Output the (X, Y) coordinate of the center of the cell containing the given text.  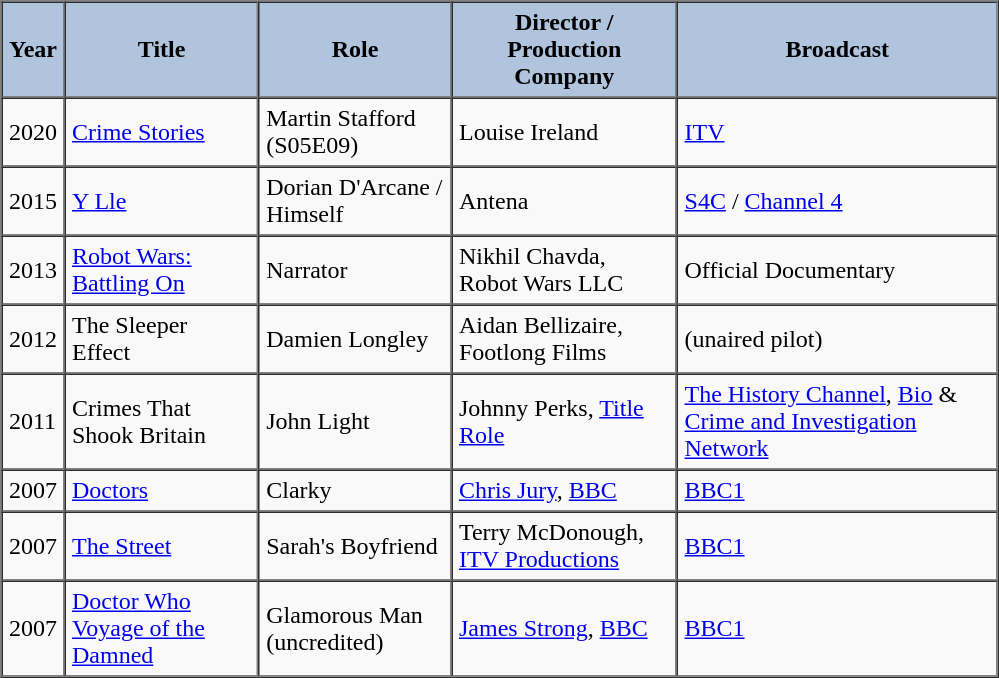
Nikhil Chavda, Robot Wars LLC (564, 270)
Year (34, 50)
ITV (837, 132)
Director / Production Company (564, 50)
The Sleeper Effect (161, 338)
(unaired pilot) (837, 338)
Dorian D'Arcane / Himself (356, 200)
The Street (161, 546)
Crime Stories (161, 132)
2020 (34, 132)
Robot Wars: Battling On (161, 270)
Damien Longley (356, 338)
Crimes That Shook Britain (161, 422)
Broadcast (837, 50)
Official Documentary (837, 270)
2011 (34, 422)
Glamorous Man (uncredited) (356, 628)
Terry McDonough, ITV Productions (564, 546)
S4C / Channel 4 (837, 200)
John Light (356, 422)
Martin Stafford (S05E09) (356, 132)
Sarah's Boyfriend (356, 546)
Chris Jury, BBC (564, 491)
Y Lle (161, 200)
The History Channel, Bio & Crime and Investigation Network (837, 422)
2012 (34, 338)
Antena (564, 200)
Louise Ireland (564, 132)
2013 (34, 270)
Johnny Perks, Title Role (564, 422)
Aidan Bellizaire, Footlong Films (564, 338)
Title (161, 50)
Clarky (356, 491)
Doctor Who Voyage of the Damned (161, 628)
Doctors (161, 491)
Role (356, 50)
2015 (34, 200)
Narrator (356, 270)
James Strong, BBC (564, 628)
